Output the (X, Y) coordinate of the center of the cell containing the given text.  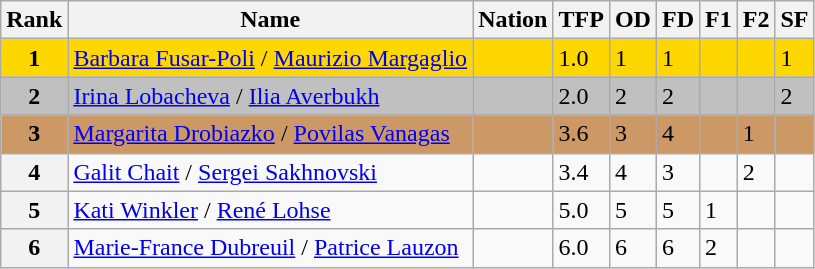
Name (270, 20)
SF (794, 20)
F2 (756, 20)
Irina Lobacheva / Ilia Averbukh (270, 96)
Margarita Drobiazko / Povilas Vanagas (270, 134)
Nation (513, 20)
1.0 (581, 58)
FD (678, 20)
6.0 (581, 248)
Kati Winkler / René Lohse (270, 210)
3.4 (581, 172)
OD (632, 20)
Marie-France Dubreuil / Patrice Lauzon (270, 248)
Galit Chait / Sergei Sakhnovski (270, 172)
2.0 (581, 96)
3.6 (581, 134)
5.0 (581, 210)
TFP (581, 20)
Rank (34, 20)
Barbara Fusar-Poli / Maurizio Margaglio (270, 58)
F1 (719, 20)
